Search for the cell housing the specified text and yield its [X, Y] center coordinate. 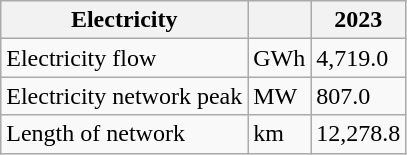
km [280, 134]
GWh [280, 58]
Length of network [124, 134]
MW [280, 96]
Electricity flow [124, 58]
2023 [358, 20]
807.0 [358, 96]
Electricity network peak [124, 96]
4,719.0 [358, 58]
Electricity [124, 20]
12,278.8 [358, 134]
